Scan for the cell matching the given text and deliver its (X, Y) coordinate at center. 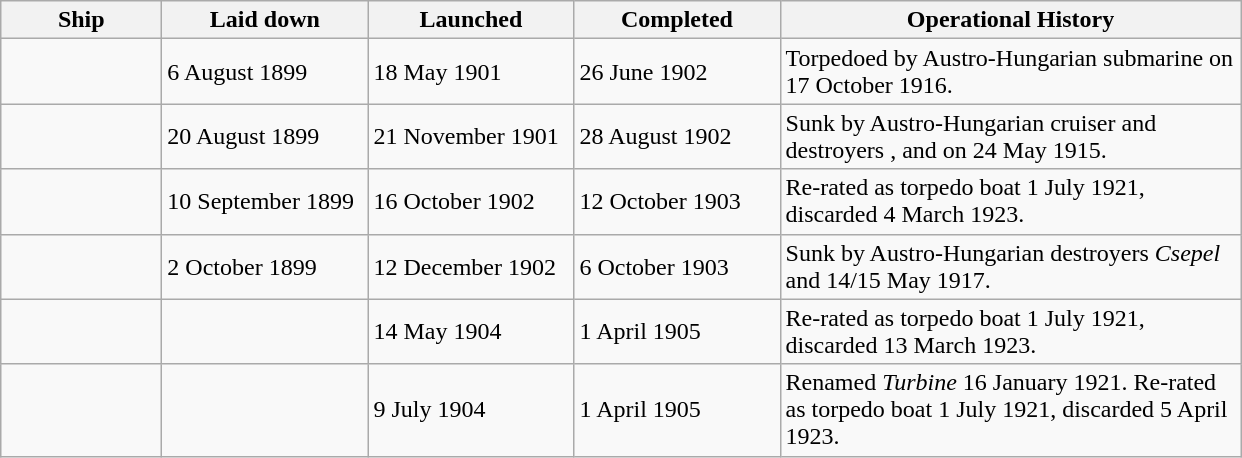
10 September 1899 (265, 202)
16 October 1902 (471, 202)
Renamed Turbine 16 January 1921. Re-rated as torpedo boat 1 July 1921, discarded 5 April 1923. (1010, 410)
12 December 1902 (471, 266)
Ship (82, 20)
Re-rated as torpedo boat 1 July 1921, discarded 4 March 1923. (1010, 202)
Laid down (265, 20)
Re-rated as torpedo boat 1 July 1921, discarded 13 March 1923. (1010, 332)
26 June 1902 (677, 72)
Launched (471, 20)
12 October 1903 (677, 202)
Sunk by Austro-Hungarian destroyers Csepel and 14/15 May 1917. (1010, 266)
14 May 1904 (471, 332)
21 November 1901 (471, 136)
28 August 1902 (677, 136)
Sunk by Austro-Hungarian cruiser and destroyers , and on 24 May 1915. (1010, 136)
Torpedoed by Austro-Hungarian submarine on 17 October 1916. (1010, 72)
20 August 1899 (265, 136)
Completed (677, 20)
2 October 1899 (265, 266)
9 July 1904 (471, 410)
Operational History (1010, 20)
6 October 1903 (677, 266)
18 May 1901 (471, 72)
6 August 1899 (265, 72)
